Return [X, Y] of the center of cell containing provided text 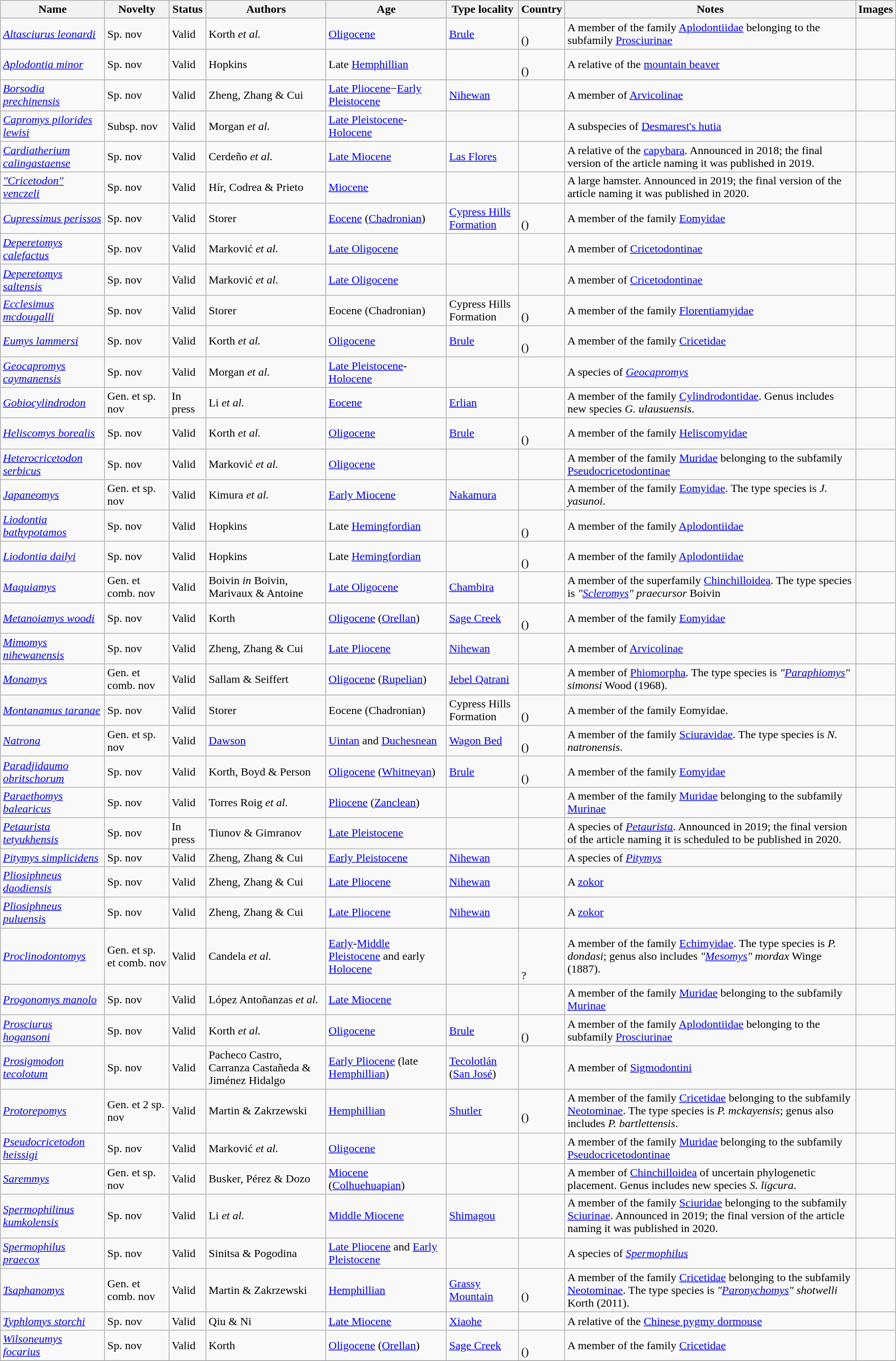
Spermophilinus kumkolensis [53, 1216]
Deperetomys saltensis [53, 280]
A species of Spermophilus [710, 1253]
A species of Geocapromys [710, 371]
Qiu & Ni [266, 1321]
Liodontia dailyi [53, 557]
Country [542, 9]
Ecclesimus mcdougalli [53, 310]
A large hamster. Announced in 2019; the final version of the article naming it was published in 2020. [710, 187]
Altasciurus leonardi [53, 34]
Borsodia prechinensis [53, 95]
A member of the family Cylindrodontidae. Genus includes new species G. ulausuensis. [710, 403]
A member of the family Echimyidae. The type species is P. dondasi; genus also includes "Mesomys" mordax Winge (1887). [710, 956]
Sallam & Seiffert [266, 680]
Saremmys [53, 1179]
Pliocene (Zanclean) [387, 802]
Status [188, 9]
Cerdeño et al. [266, 157]
Pliosiphneus daodiensis [53, 882]
Las Flores [483, 157]
A relative of the capybara. Announced in 2018; the final version of the article naming it was published in 2019. [710, 157]
A member of the family Florentiamyidae [710, 310]
Subsp. nov [137, 126]
A species of Pitymys [710, 858]
Sinitsa & Pogodina [266, 1253]
Xiaohe [483, 1321]
Hír, Codrea & Prieto [266, 187]
Capromys pilorides lewisi [53, 126]
A member of the superfamily Chinchilloidea. The type species is "Scleromys" praecursor Boivin [710, 587]
Nakamura [483, 495]
Paraethomys balearicus [53, 802]
Pseudocricetodon heissigi [53, 1148]
Oligocene (Whitneyan) [387, 771]
Oligocene (Rupelian) [387, 680]
Name [53, 9]
Erlian [483, 403]
Eumys lammersi [53, 341]
A member of the family Eomyidae. [710, 710]
Wilsoneumys focarius [53, 1345]
A relative of the Chinese pygmy dormouse [710, 1321]
Progonomys manolo [53, 1000]
Eocene [387, 403]
Uintan and Duchesnean [387, 741]
Monamys [53, 680]
Late Pleistocene [387, 833]
A species of Petaurista. Announced in 2019; the final version of the article naming it is scheduled to be published in 2020. [710, 833]
Gen. et 2 sp. nov [137, 1111]
Prosigmodon tecolotum [53, 1068]
A member of Chinchilloidea of uncertain phylogenetic placement. Genus includes new species S. ligcura. [710, 1179]
Liodontia bathypotamos [53, 525]
Torres Roig et al. [266, 802]
Early Pliocene (late Hemphillian) [387, 1068]
"Cricetodon" venczeli [53, 187]
Korth, Boyd & Person [266, 771]
Heterocricetodon serbicus [53, 464]
Geocapromys caymanensis [53, 371]
A member of the family Cricetidae belonging to the subfamily Neotominae. The type species is P. mckayensis; genus also includes P. bartlettensis. [710, 1111]
Images [876, 9]
Pliosiphneus puluensis [53, 913]
Pacheco Castro, Carranza Castañeda & Jiménez Hidalgo [266, 1068]
A member of the family Eomyidae. The type species is J. yasunoi. [710, 495]
Petaurista tetyukhensis [53, 833]
Busker, Pérez & Dozo [266, 1179]
Heliscomys borealis [53, 434]
Typhlomys storchi [53, 1321]
Dawson [266, 741]
Shutler [483, 1111]
Miocene (Colhuehuapian) [387, 1179]
Boivin in Boivin, Marivaux & Antoine [266, 587]
A member of the family Cricetidae belonging to the subfamily Neotominae. The type species is "Paronychomys" shotwelli Korth (2011). [710, 1290]
Grassy Mountain [483, 1290]
Early-Middle Pleistocene and early Holocene [387, 956]
A member of Sigmodontini [710, 1068]
Kimura et al. [266, 495]
Spermophilus praecox [53, 1253]
Age [387, 9]
Gen. et sp. et comb. nov [137, 956]
Jebel Qatrani [483, 680]
Wagon Bed [483, 741]
A subspecies of Desmarest's hutia [710, 126]
Notes [710, 9]
Proclinodontomys [53, 956]
Gobiocylindrodon [53, 403]
Montanamus taranae [53, 710]
A member of Phiomorpha. The type species is "Paraphiomys" simonsi Wood (1968). [710, 680]
Metanoiamys woodi [53, 618]
Protorepomys [53, 1111]
Early Miocene [387, 495]
Deperetomys calefactus [53, 249]
Tiunov & Gimranov [266, 833]
Paradjidaumo obritschorum [53, 771]
Mimomys nihewanensis [53, 648]
Late Pliocene and Early Pleistocene [387, 1253]
Novelty [137, 9]
Japaneomys [53, 495]
A member of the family Heliscomyidae [710, 434]
A member of the family Sciuravidae. The type species is N. natronensis. [710, 741]
Miocene [387, 187]
Early Pleistocene [387, 858]
Cardiatherium calingastaense [53, 157]
? [542, 956]
Cupressimus perissos [53, 218]
Tecolotlán(San José) [483, 1068]
Maquiamys [53, 587]
Middle Miocene [387, 1216]
Type locality [483, 9]
Pitymys simplicidens [53, 858]
Late Pliocene−Early Pleistocene [387, 95]
Aplodontia minor [53, 64]
López Antoñanzas et al. [266, 1000]
Authors [266, 9]
Candela et al. [266, 956]
Late Hemphillian [387, 64]
Tsaphanomys [53, 1290]
Chambira [483, 587]
A relative of the mountain beaver [710, 64]
Shimagou [483, 1216]
Natrona [53, 741]
Prosciurus hogansoni [53, 1030]
